Extract the [x, y] coordinate from the center of the cell holding the provided text.  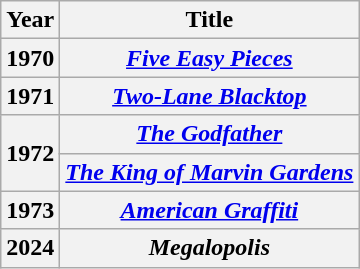
2024 [30, 248]
Megalopolis [210, 248]
1971 [30, 96]
The Godfather [210, 134]
American Graffiti [210, 210]
Two-Lane Blacktop [210, 96]
1973 [30, 210]
Five Easy Pieces [210, 58]
1970 [30, 58]
Year [30, 20]
Title [210, 20]
The King of Marvin Gardens [210, 172]
1972 [30, 153]
